Provide the (x, y) coordinate of the cell's center where the given text is located.  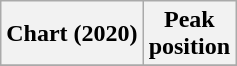
Peakposition (189, 34)
Chart (2020) (72, 34)
